Pinpoint the cell where the given text exists, returning its [X, Y] midpoint coordinate. 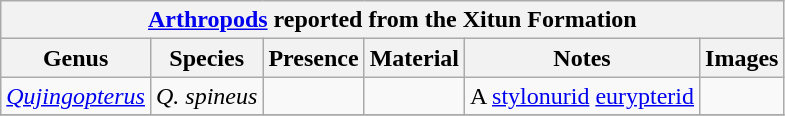
Species [206, 58]
Images [742, 58]
Q. spineus [206, 96]
Genus [76, 58]
Qujingopterus [76, 96]
Notes [582, 58]
Arthropods reported from the Xitun Formation [392, 20]
Material [414, 58]
A stylonurid eurypterid [582, 96]
Presence [314, 58]
